Find where the given text appears and provide that cell's center as (x, y) coordinate. 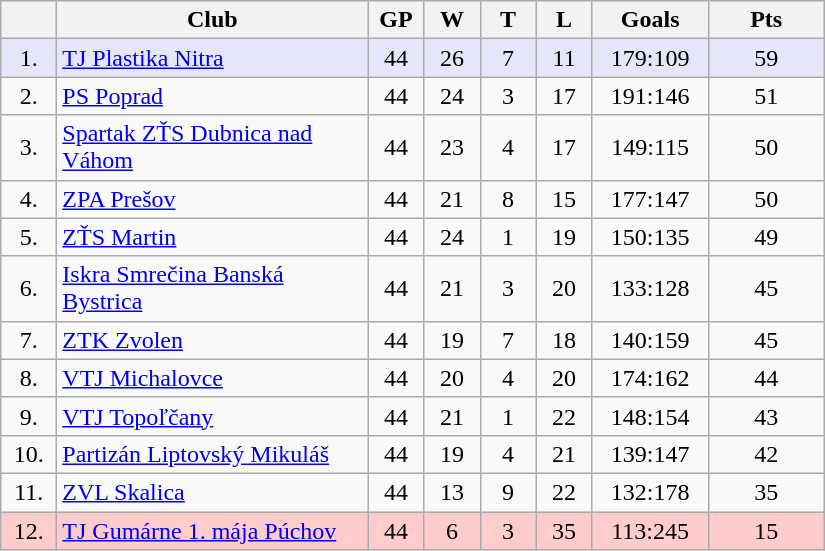
150:135 (650, 237)
140:159 (650, 340)
13 (452, 492)
W (452, 20)
42 (766, 454)
Spartak ZŤS Dubnica nad Váhom (212, 148)
59 (766, 58)
VTJ Michalovce (212, 378)
177:147 (650, 199)
9. (29, 416)
6. (29, 288)
139:147 (650, 454)
18 (564, 340)
43 (766, 416)
GP (396, 20)
L (564, 20)
8. (29, 378)
Iskra Smrečina Banská Bystrica (212, 288)
2. (29, 96)
4. (29, 199)
174:162 (650, 378)
12. (29, 531)
191:146 (650, 96)
9 (508, 492)
ZTK Zvolen (212, 340)
PS Poprad (212, 96)
1. (29, 58)
11. (29, 492)
Pts (766, 20)
ZŤS Martin (212, 237)
7. (29, 340)
148:154 (650, 416)
ZVL Skalica (212, 492)
TJ Plastika Nitra (212, 58)
133:128 (650, 288)
51 (766, 96)
8 (508, 199)
Club (212, 20)
113:245 (650, 531)
23 (452, 148)
T (508, 20)
6 (452, 531)
Partizán Liptovský Mikuláš (212, 454)
149:115 (650, 148)
TJ Gumárne 1. mája Púchov (212, 531)
26 (452, 58)
ZPA Prešov (212, 199)
10. (29, 454)
5. (29, 237)
179:109 (650, 58)
49 (766, 237)
3. (29, 148)
11 (564, 58)
Goals (650, 20)
132:178 (650, 492)
VTJ Topoľčany (212, 416)
